Return [X, Y] of the center of cell containing provided text 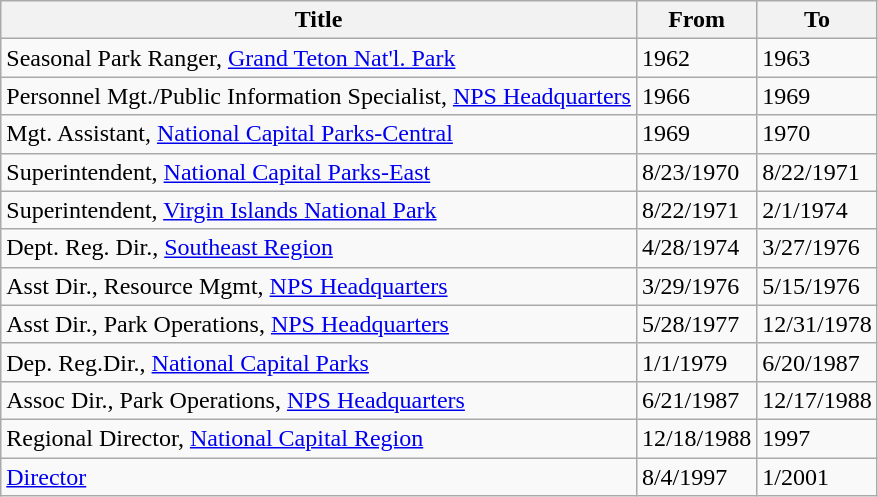
2/1/1974 [817, 210]
Director [319, 477]
3/27/1976 [817, 248]
1/2001 [817, 477]
6/21/1987 [696, 400]
Dept. Reg. Dir., Southeast Region [319, 248]
Dep. Reg.Dir., National Capital Parks [319, 362]
12/17/1988 [817, 400]
1/1/1979 [696, 362]
Asst Dir., Park Operations, NPS Headquarters [319, 324]
6/20/1987 [817, 362]
1962 [696, 58]
8/4/1997 [696, 477]
Mgt. Assistant, National Capital Parks-Central [319, 134]
8/23/1970 [696, 172]
Assoc Dir., Park Operations, NPS Headquarters [319, 400]
Seasonal Park Ranger, Grand Teton Nat'l. Park [319, 58]
3/29/1976 [696, 286]
5/15/1976 [817, 286]
Personnel Mgt./Public Information Specialist, NPS Headquarters [319, 96]
To [817, 20]
4/28/1974 [696, 248]
1966 [696, 96]
Title [319, 20]
5/28/1977 [696, 324]
Superintendent, Virgin Islands National Park [319, 210]
Regional Director, National Capital Region [319, 438]
12/31/1978 [817, 324]
Asst Dir., Resource Mgmt, NPS Headquarters [319, 286]
1997 [817, 438]
12/18/1988 [696, 438]
From [696, 20]
1970 [817, 134]
1963 [817, 58]
Superintendent, National Capital Parks-East [319, 172]
